Determine the [X, Y] coordinate at the center of the cell enclosing the given text.  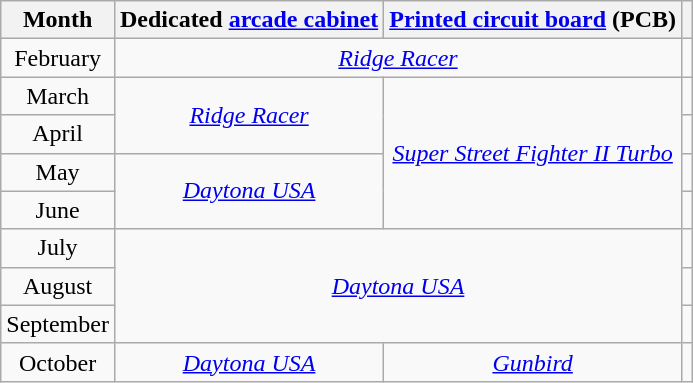
Printed circuit board (PCB) [533, 20]
Month [58, 20]
September [58, 324]
October [58, 362]
August [58, 286]
February [58, 58]
June [58, 210]
April [58, 134]
May [58, 172]
Super Street Fighter II Turbo [533, 153]
Gunbird [533, 362]
July [58, 248]
March [58, 96]
Dedicated arcade cabinet [248, 20]
